Scan for the cell matching the given text and deliver its [X, Y] coordinate at center. 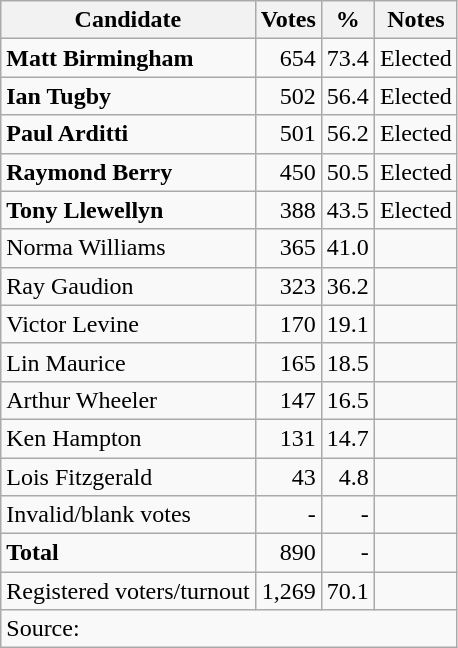
Ian Tugby [128, 96]
Paul Arditti [128, 134]
36.2 [348, 286]
Candidate [128, 20]
% [348, 20]
56.2 [348, 134]
56.4 [348, 96]
Registered voters/turnout [128, 591]
Total [128, 553]
Ray Gaudion [128, 286]
170 [288, 324]
Norma Williams [128, 248]
1,269 [288, 591]
654 [288, 58]
50.5 [348, 172]
41.0 [348, 248]
Arthur Wheeler [128, 400]
501 [288, 134]
14.7 [348, 438]
Invalid/blank votes [128, 515]
450 [288, 172]
19.1 [348, 324]
Lin Maurice [128, 362]
Source: [230, 629]
Ken Hampton [128, 438]
43.5 [348, 210]
Raymond Berry [128, 172]
18.5 [348, 362]
Votes [288, 20]
388 [288, 210]
Victor Levine [128, 324]
147 [288, 400]
73.4 [348, 58]
4.8 [348, 477]
Notes [416, 20]
Lois Fitzgerald [128, 477]
43 [288, 477]
131 [288, 438]
890 [288, 553]
16.5 [348, 400]
365 [288, 248]
Tony Llewellyn [128, 210]
165 [288, 362]
502 [288, 96]
323 [288, 286]
70.1 [348, 591]
Matt Birmingham [128, 58]
